Locate the cell with the specified text and output its [X, Y] center coordinate. 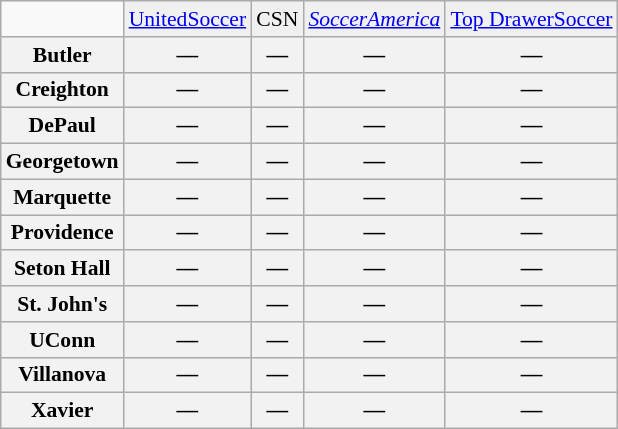
St. John's [62, 304]
Providence [62, 233]
Georgetown [62, 162]
Xavier [62, 411]
UConn [62, 340]
Villanova [62, 375]
SoccerAmerica [374, 19]
CSN [277, 19]
Marquette [62, 197]
UnitedSoccer [188, 19]
DePaul [62, 126]
Top DrawerSoccer [531, 19]
Creighton [62, 90]
Seton Hall [62, 269]
Butler [62, 55]
